For the text-containing cell, return its midpoint in (x, y) coordinate format. 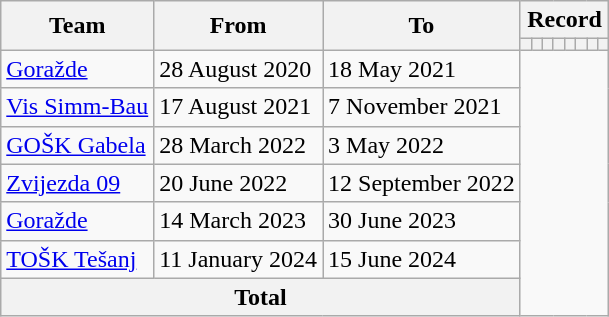
28 August 2020 (238, 69)
7 November 2021 (422, 107)
12 September 2022 (422, 183)
Record (564, 20)
Total (260, 297)
Zvijezda 09 (78, 183)
From (238, 26)
To (422, 26)
15 June 2024 (422, 259)
3 May 2022 (422, 145)
Team (78, 26)
20 June 2022 (238, 183)
17 August 2021 (238, 107)
18 May 2021 (422, 69)
28 March 2022 (238, 145)
30 June 2023 (422, 221)
TOŠK Tešanj (78, 259)
GOŠK Gabela (78, 145)
11 January 2024 (238, 259)
14 March 2023 (238, 221)
Vis Simm-Bau (78, 107)
